Find where the given text appears and provide that cell's center as (x, y) coordinate. 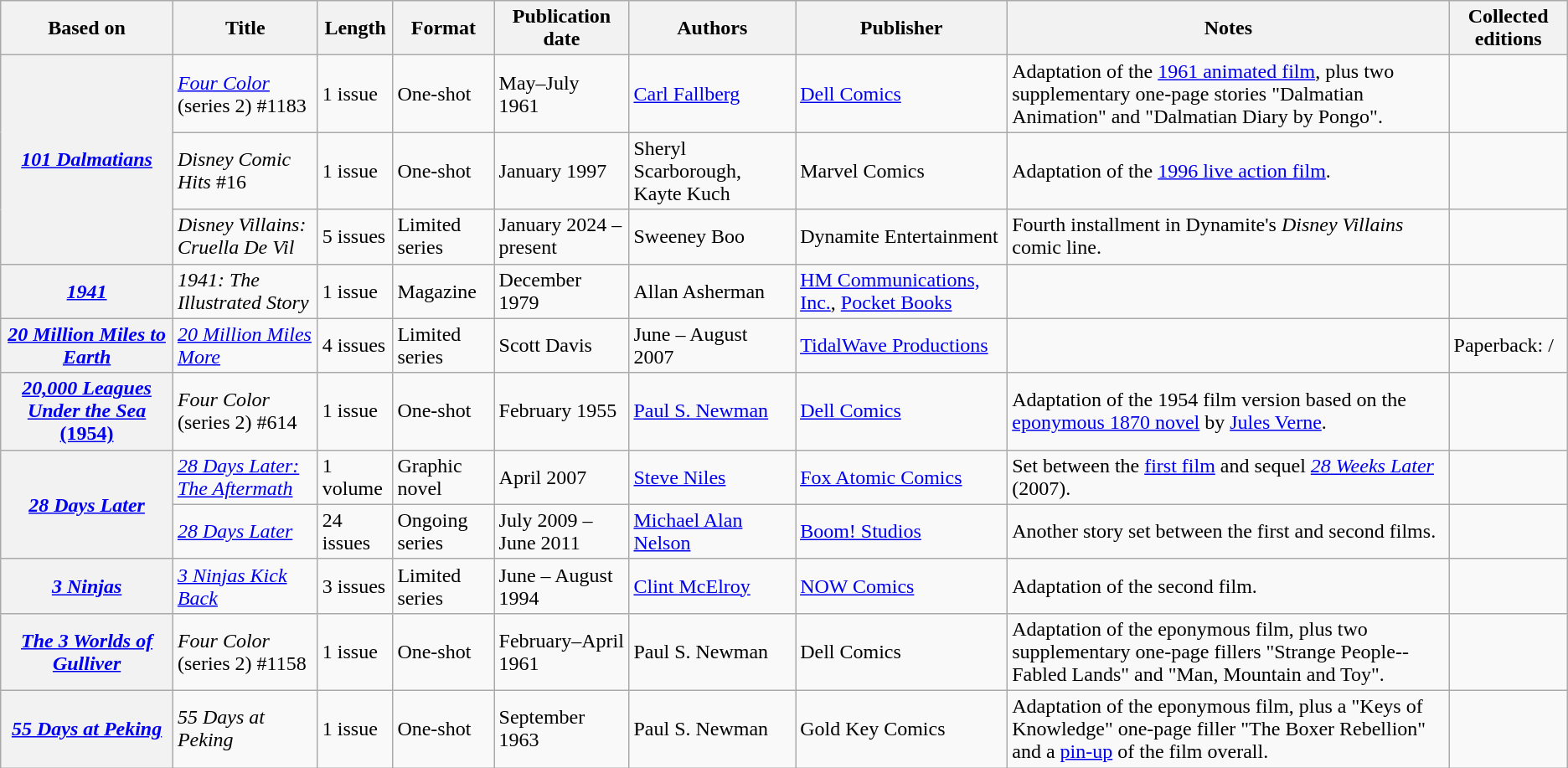
Format (444, 28)
February 1955 (561, 411)
20,000 Leagues Under the Sea (1954) (87, 411)
Marvel Comics (901, 171)
1941: The Illustrated Story (245, 291)
Steve Niles (712, 477)
5 issues (355, 236)
Authors (712, 28)
Based on (87, 28)
Four Color (series 2) #614 (245, 411)
Paperback: / (1508, 345)
Ongoing series (444, 531)
December 1979 (561, 291)
Adaptation of the 1996 live action film. (1228, 171)
Graphic novel (444, 477)
Allan Asherman (712, 291)
Scott Davis (561, 345)
Another story set between the first and second films. (1228, 531)
Fourth installment in Dynamite's Disney Villains comic line. (1228, 236)
4 issues (355, 345)
Length (355, 28)
May–July 1961 (561, 94)
Collected editions (1508, 28)
Adaptation of the 1954 film version based on the eponymous 1870 novel by Jules Verne. (1228, 411)
January 1997 (561, 171)
February–April 1961 (561, 652)
June – August 2007 (712, 345)
Four Color (series 2) #1183 (245, 94)
Michael Alan Nelson (712, 531)
3 issues (355, 586)
September 1963 (561, 729)
1941 (87, 291)
Disney Comic Hits #16 (245, 171)
3 Ninjas (87, 586)
Set between the first film and sequel 28 Weeks Later (2007). (1228, 477)
Adaptation of the eponymous film, plus two supplementary one-page fillers "Strange People--Fabled Lands" and "Man, Mountain and Toy". (1228, 652)
Adaptation of the 1961 animated film, plus two supplementary one-page stories "Dalmatian Animation" and "Dalmatian Diary by Pongo". (1228, 94)
Magazine (444, 291)
Fox Atomic Comics (901, 477)
Notes (1228, 28)
The 3 Worlds of Gulliver (87, 652)
Gold Key Comics (901, 729)
Dynamite Entertainment (901, 236)
Sweeney Boo (712, 236)
3 Ninjas Kick Back (245, 586)
Carl Fallberg (712, 94)
20 Million Miles More (245, 345)
Title (245, 28)
Four Color (series 2) #1158 (245, 652)
TidalWave Productions (901, 345)
June – August 1994 (561, 586)
Adaptation of the eponymous film, plus a "Keys of Knowledge" one-page filler "The Boxer Rebellion" and a pin-up of the film overall. (1228, 729)
NOW Comics (901, 586)
Publisher (901, 28)
April 2007 (561, 477)
Publication date (561, 28)
HM Communications, Inc., Pocket Books (901, 291)
28 Days Later: The Aftermath (245, 477)
101 Dalmatians (87, 159)
Adaptation of the second film. (1228, 586)
January 2024 – present (561, 236)
Clint McElroy (712, 586)
1 volume (355, 477)
July 2009 – June 2011 (561, 531)
Boom! Studios (901, 531)
20 Million Miles to Earth (87, 345)
Disney Villains: Cruella De Vil (245, 236)
Sheryl Scarborough, Kayte Kuch (712, 171)
24 issues (355, 531)
